Search for the cell housing the specified text and yield its [x, y] center coordinate. 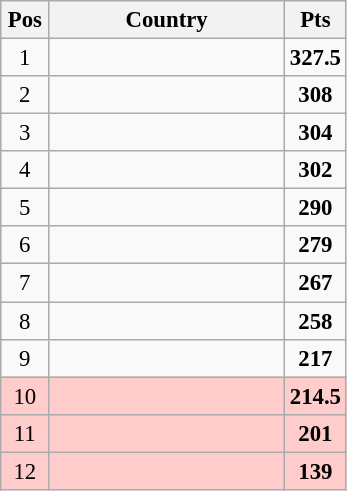
9 [25, 358]
Pts [315, 20]
3 [25, 133]
327.5 [315, 58]
10 [25, 396]
139 [315, 471]
214.5 [315, 396]
267 [315, 283]
4 [25, 170]
304 [315, 133]
290 [315, 208]
Pos [25, 20]
308 [315, 95]
11 [25, 433]
2 [25, 95]
201 [315, 433]
279 [315, 245]
Country [167, 20]
7 [25, 283]
1 [25, 58]
8 [25, 321]
6 [25, 245]
302 [315, 170]
258 [315, 321]
5 [25, 208]
217 [315, 358]
12 [25, 471]
